Locate the cell with the specified text and output its (x, y) center coordinate. 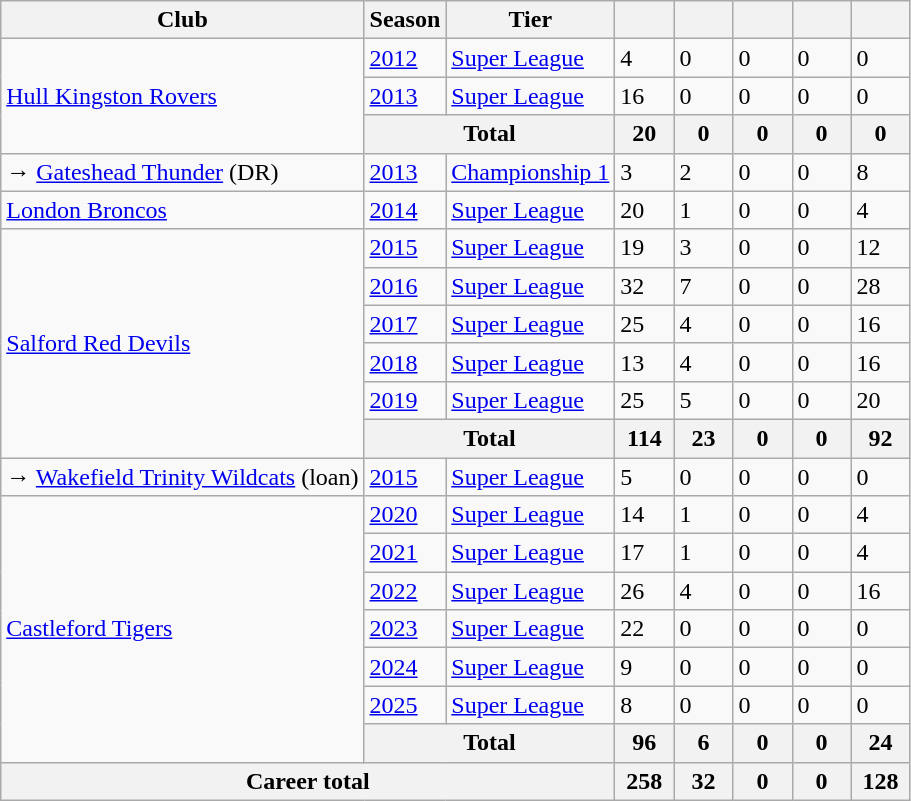
19 (644, 248)
12 (880, 248)
2016 (405, 286)
Hull Kingston Rovers (182, 96)
17 (644, 553)
→ Wakefield Trinity Wildcats (loan) (182, 477)
6 (704, 743)
→ Gateshead Thunder (DR) (182, 172)
2014 (405, 210)
2023 (405, 629)
Club (182, 20)
26 (644, 591)
London Broncos (182, 210)
2017 (405, 324)
2019 (405, 400)
9 (644, 667)
96 (644, 743)
Career total (308, 781)
7 (704, 286)
22 (644, 629)
2025 (405, 705)
2022 (405, 591)
128 (880, 781)
Castleford Tigers (182, 629)
114 (644, 438)
258 (644, 781)
2024 (405, 667)
14 (644, 515)
Salford Red Devils (182, 343)
2012 (405, 58)
28 (880, 286)
2 (704, 172)
Tier (530, 20)
13 (644, 362)
Season (405, 20)
24 (880, 743)
92 (880, 438)
23 (704, 438)
2021 (405, 553)
Championship 1 (530, 172)
2018 (405, 362)
2020 (405, 515)
